Identify which cell holds the provided text, then report its [x, y] central coordinate. 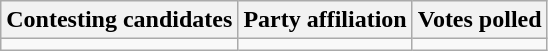
Votes polled [480, 20]
Contesting candidates [120, 20]
Party affiliation [325, 20]
